Return (X, Y) of the center of cell containing provided text 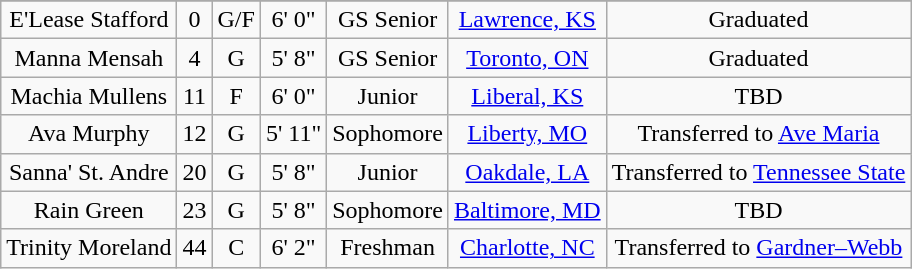
12 (194, 134)
44 (194, 248)
Liberty, MO (527, 134)
Trinity Moreland (89, 248)
Machia Mullens (89, 96)
Sanna' St. Andre (89, 172)
Oakdale, LA (527, 172)
6' 2" (293, 248)
Transferred to Ave Maria (758, 134)
Freshman (388, 248)
4 (194, 58)
E'Lease Stafford (89, 20)
Transferred to Tennessee State (758, 172)
5' 11" (293, 134)
23 (194, 210)
0 (194, 20)
Rain Green (89, 210)
Charlotte, NC (527, 248)
C (236, 248)
Ava Murphy (89, 134)
Baltimore, MD (527, 210)
20 (194, 172)
Lawrence, KS (527, 20)
G/F (236, 20)
Transferred to Gardner–Webb (758, 248)
11 (194, 96)
Toronto, ON (527, 58)
Manna Mensah (89, 58)
Liberal, KS (527, 96)
F (236, 96)
